Search for the cell housing the specified text and yield its (x, y) center coordinate. 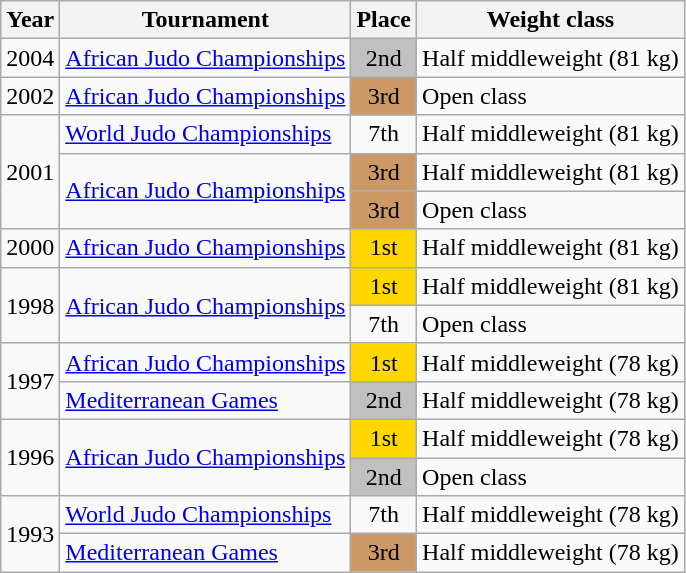
Weight class (551, 20)
1998 (30, 305)
2002 (30, 96)
1993 (30, 534)
Tournament (206, 20)
2000 (30, 248)
2001 (30, 172)
Year (30, 20)
2004 (30, 58)
1996 (30, 457)
1997 (30, 381)
Place (384, 20)
